Capture the cell that displays the provided text and extract its (x, y) central coordinate. 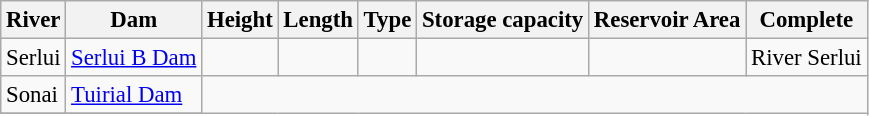
Height (240, 20)
Type (387, 20)
Tuirial Dam (134, 95)
Sonai (34, 95)
Dam (134, 20)
Serlui (34, 58)
Reservoir Area (668, 20)
River Serlui (806, 58)
Length (318, 20)
Storage capacity (503, 20)
Complete (806, 20)
Serlui B Dam (134, 58)
River (34, 20)
